Provide the [X, Y] coordinate of the cell's center where the given text is located.  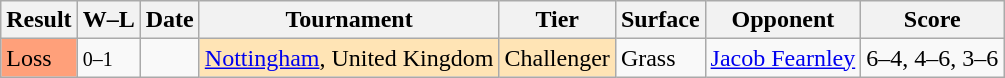
Nottingham, United Kingdom [349, 58]
Opponent [783, 20]
0–1 [108, 58]
Score [932, 20]
6–4, 4–6, 3–6 [932, 58]
Jacob Fearnley [783, 58]
Grass [660, 58]
Tier [557, 20]
Result [39, 20]
W–L [108, 20]
Tournament [349, 20]
Loss [39, 58]
Surface [660, 20]
Challenger [557, 58]
Date [170, 20]
